For the text-containing cell, return its midpoint in (X, Y) coordinate format. 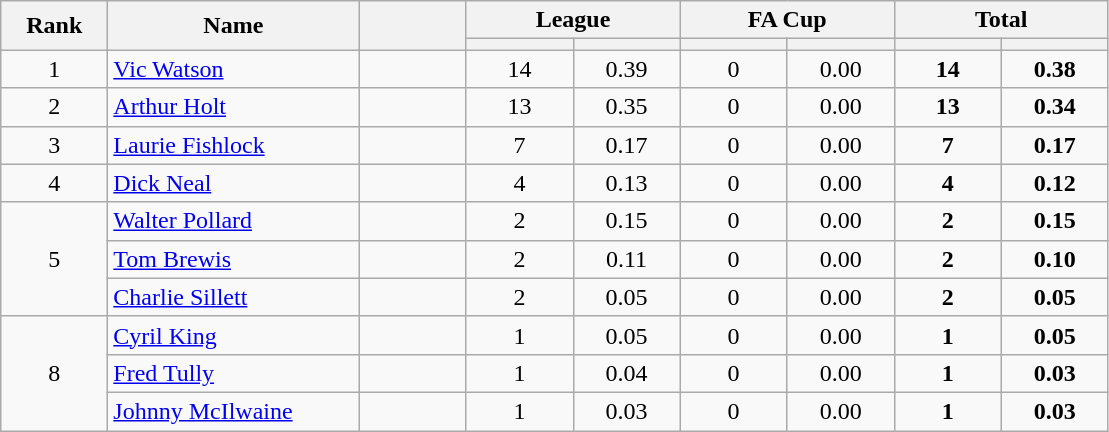
Johnny McIlwaine (234, 411)
0.35 (626, 107)
Walter Pollard (234, 221)
Dick Neal (234, 183)
0.10 (1054, 259)
FA Cup (787, 20)
Name (234, 26)
0.38 (1054, 69)
Total (1001, 20)
Charlie Sillett (234, 297)
Rank (54, 26)
Fred Tully (234, 373)
5 (54, 259)
Cyril King (234, 335)
Laurie Fishlock (234, 145)
0.39 (626, 69)
0.13 (626, 183)
8 (54, 373)
Tom Brewis (234, 259)
League (573, 20)
0.12 (1054, 183)
0.11 (626, 259)
Arthur Holt (234, 107)
0.34 (1054, 107)
3 (54, 145)
Vic Watson (234, 69)
0.04 (626, 373)
